Return (x, y) of the center of cell containing provided text 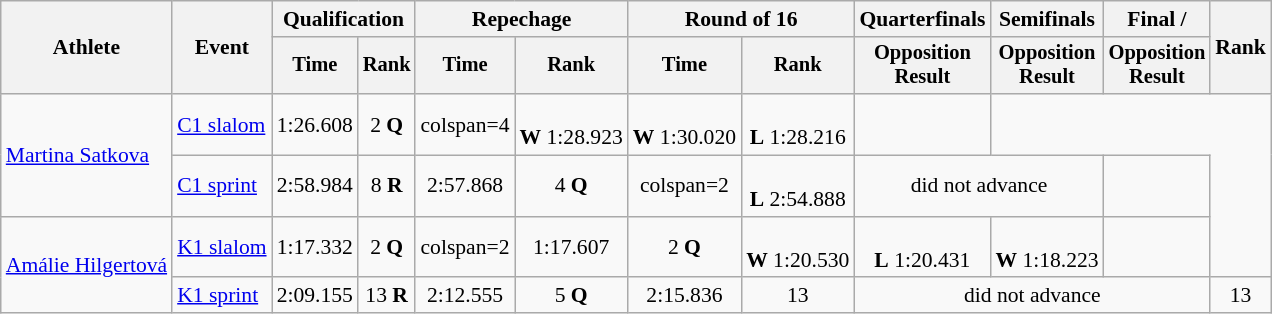
Quarterfinals (922, 19)
2:58.984 (315, 186)
C1 sprint (222, 186)
2:15.836 (684, 296)
4 Q (572, 186)
Final / (1158, 19)
1:17.332 (315, 248)
Repechage (521, 19)
Qualification (344, 19)
W 1:30.020 (684, 124)
Event (222, 48)
K1 sprint (222, 296)
13 R (387, 296)
Semifinals (1046, 19)
5 Q (572, 296)
W 1:20.530 (798, 248)
K1 slalom (222, 248)
W 1:28.923 (572, 124)
1:26.608 (315, 124)
2:12.555 (464, 296)
Round of 16 (742, 19)
2:57.868 (464, 186)
Martina Satkova (86, 155)
C1 slalom (222, 124)
L 1:20.431 (922, 248)
2:09.155 (315, 296)
colspan=4 (464, 124)
W 1:18.223 (1046, 248)
1:17.607 (572, 248)
L 1:28.216 (798, 124)
Athlete (86, 48)
Amálie Hilgertová (86, 266)
L 2:54.888 (798, 186)
8 R (387, 186)
